Detect which cell encompasses the target text, then output its (X, Y) center coordinate. 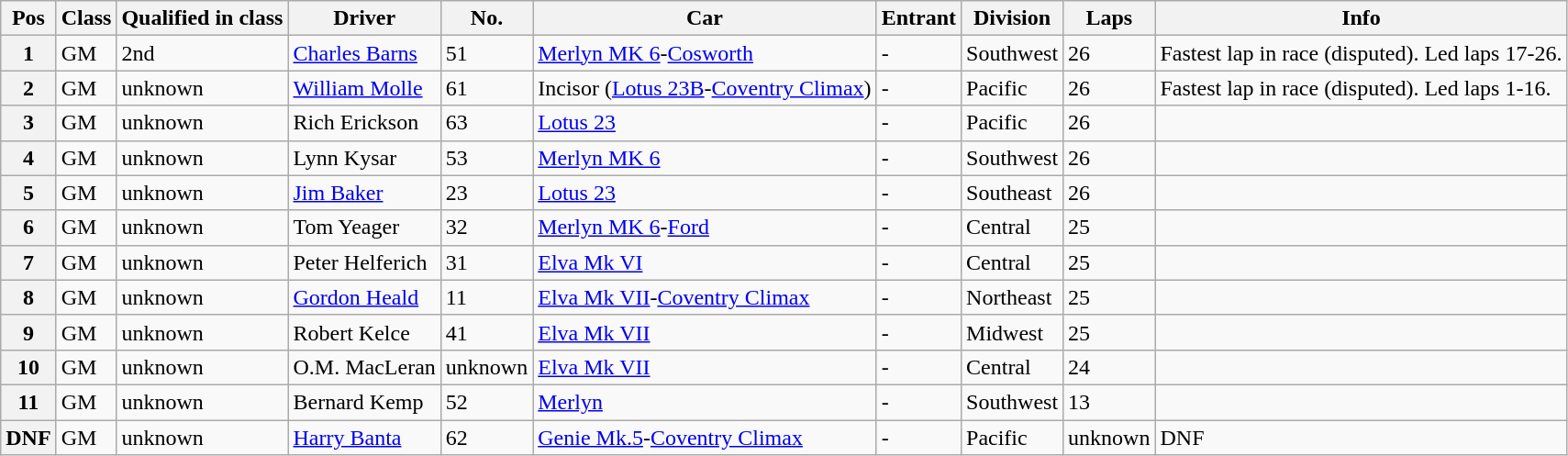
Tom Yeager (364, 228)
41 (486, 332)
Entrant (918, 18)
1 (28, 53)
Merlyn MK 6 (705, 158)
Elva Mk VI (705, 262)
Rich Erickson (364, 123)
Merlyn (705, 402)
5 (28, 193)
Southeast (1013, 193)
Merlyn MK 6-Ford (705, 228)
Driver (364, 18)
23 (486, 193)
Incisor (Lotus 23B-Coventry Climax) (705, 88)
24 (1109, 367)
10 (28, 367)
63 (486, 123)
Genie Mk.5-Coventry Climax (705, 438)
Jim Baker (364, 193)
Class (86, 18)
2 (28, 88)
13 (1109, 402)
7 (28, 262)
William Molle (364, 88)
Qualified in class (202, 18)
53 (486, 158)
Gordon Heald (364, 297)
No. (486, 18)
61 (486, 88)
Fastest lap in race (disputed). Led laps 17-26. (1362, 53)
52 (486, 402)
Bernard Kemp (364, 402)
Charles Barns (364, 53)
51 (486, 53)
8 (28, 297)
2nd (202, 53)
Car (705, 18)
Harry Banta (364, 438)
Robert Kelce (364, 332)
Merlyn MK 6-Cosworth (705, 53)
9 (28, 332)
Midwest (1013, 332)
Northeast (1013, 297)
31 (486, 262)
O.M. MacLeran (364, 367)
4 (28, 158)
Elva Mk VII-Coventry Climax (705, 297)
Division (1013, 18)
32 (486, 228)
3 (28, 123)
Peter Helferich (364, 262)
Pos (28, 18)
Fastest lap in race (disputed). Led laps 1-16. (1362, 88)
Lynn Kysar (364, 158)
6 (28, 228)
Laps (1109, 18)
62 (486, 438)
Info (1362, 18)
